Find where the given text appears and provide that cell's center as [x, y] coordinate. 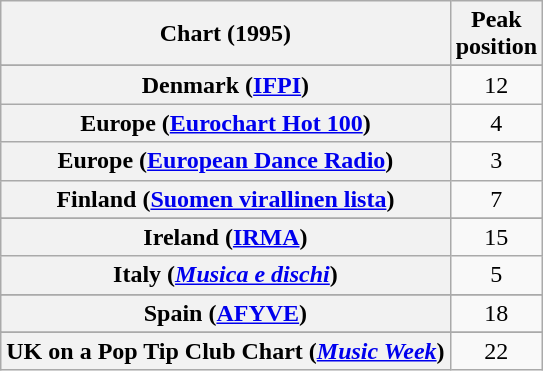
18 [496, 313]
Italy (Musica e dischi) [226, 275]
15 [496, 237]
Europe (European Dance Radio) [226, 161]
Spain (AFYVE) [226, 313]
Denmark (IFPI) [226, 85]
Chart (1995) [226, 34]
Finland (Suomen virallinen lista) [226, 199]
Peakposition [496, 34]
Europe (Eurochart Hot 100) [226, 123]
7 [496, 199]
UK on a Pop Tip Club Chart (Music Week) [226, 351]
3 [496, 161]
Ireland (IRMA) [226, 237]
12 [496, 85]
4 [496, 123]
22 [496, 351]
5 [496, 275]
